Determine the (x, y) coordinate at the center of the cell enclosing the given text.  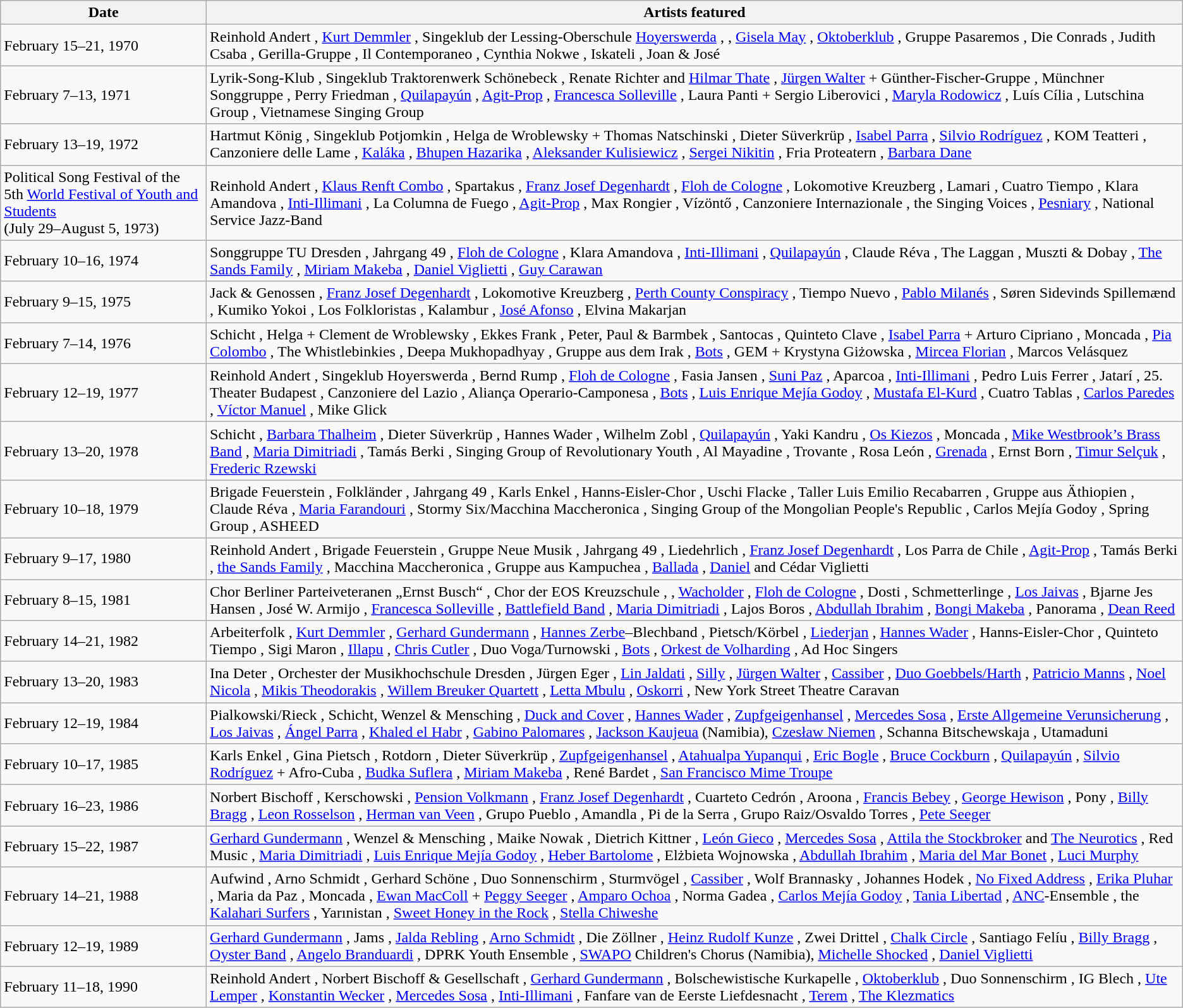
February 7–13, 1971 (104, 95)
February 10–18, 1979 (104, 509)
February 7–14, 1976 (104, 343)
Political Song Festival of the 5th World Festival of Youth and Students(July 29–August 5, 1973) (104, 202)
February 12–19, 1989 (104, 945)
February 13–20, 1983 (104, 683)
February 9–15, 1975 (104, 302)
February 9–17, 1980 (104, 559)
February 15–22, 1987 (104, 847)
February 10–16, 1974 (104, 260)
Date (104, 13)
February 10–17, 1985 (104, 765)
February 14–21, 1988 (104, 896)
February 16–23, 1986 (104, 805)
February 13–20, 1978 (104, 451)
February 12–19, 1984 (104, 723)
February 8–15, 1981 (104, 599)
February 14–21, 1982 (104, 641)
February 12–19, 1977 (104, 392)
Artists featured (695, 13)
February 11–18, 1990 (104, 987)
February 15–21, 1970 (104, 46)
February 13–19, 1972 (104, 144)
